Output the [X, Y] coordinate of the center of the cell containing the given text.  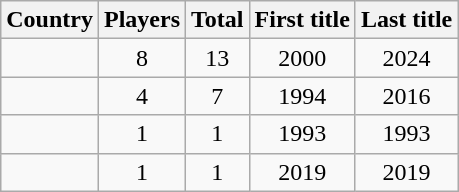
Country [50, 20]
2000 [302, 58]
Players [142, 20]
2016 [406, 96]
4 [142, 96]
Last title [406, 20]
Total [218, 20]
13 [218, 58]
7 [218, 96]
2024 [406, 58]
8 [142, 58]
1994 [302, 96]
First title [302, 20]
